For the text-containing cell, return its midpoint in (X, Y) coordinate format. 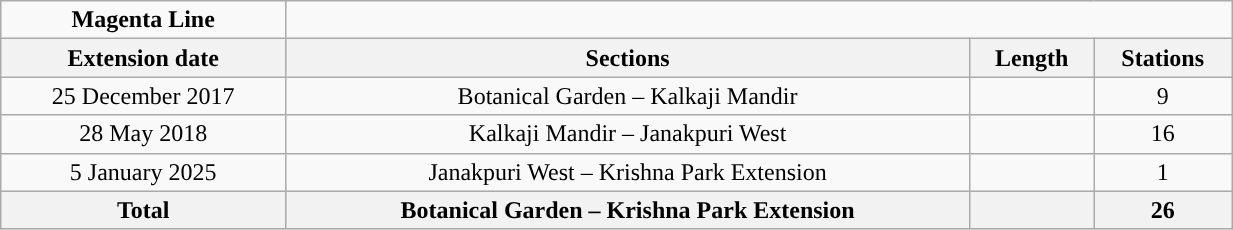
Botanical Garden – Kalkaji Mandir (628, 96)
Total (144, 210)
Sections (628, 58)
25 December 2017 (144, 96)
Janakpuri West – Krishna Park Extension (628, 172)
9 (1163, 96)
28 May 2018 (144, 134)
26 (1163, 210)
Extension date (144, 58)
1 (1163, 172)
Magenta Line (144, 20)
Botanical Garden – Krishna Park Extension (628, 210)
Stations (1163, 58)
Length (1032, 58)
Kalkaji Mandir – Janakpuri West (628, 134)
16 (1163, 134)
5 January 2025 (144, 172)
